Return the [X, Y] coordinate for the center point of the cell that contains the specified text.  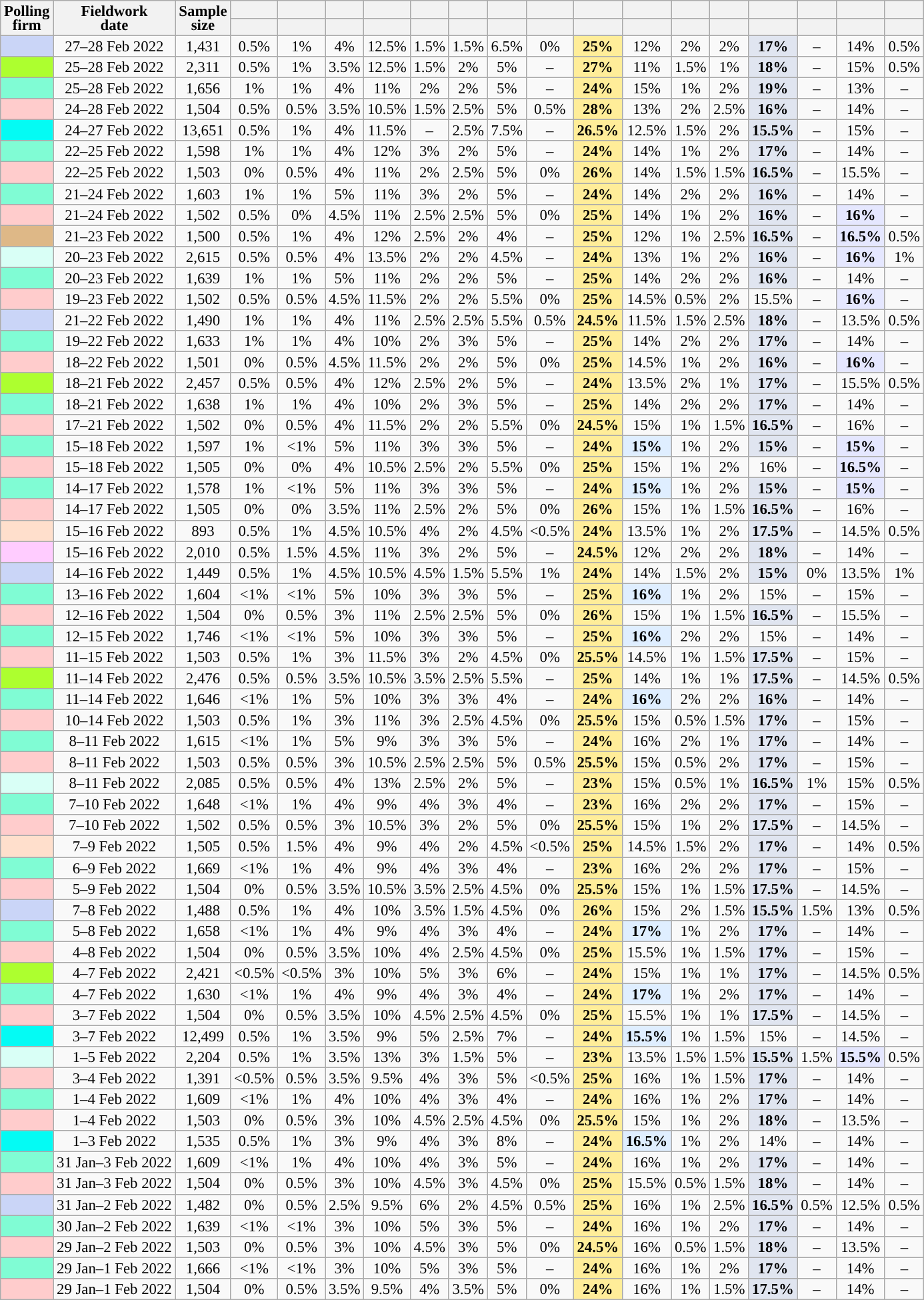
13,651 [203, 131]
1,615 [203, 741]
28% [597, 109]
2,421 [203, 973]
2,457 [203, 383]
2,204 [203, 1057]
3–4 Feb 2022 [115, 1079]
1,656 [203, 89]
2,010 [203, 552]
1,597 [203, 447]
26.5% [597, 131]
1,648 [203, 805]
24–28 Feb 2022 [115, 109]
1,746 [203, 636]
27–28 Feb 2022 [115, 47]
19–22 Feb 2022 [115, 341]
4–8 Feb 2022 [115, 952]
1,630 [203, 994]
893 [203, 531]
7% [507, 1036]
1,638 [203, 405]
2,615 [203, 257]
1,666 [203, 1268]
1,500 [203, 236]
13–16 Feb 2022 [115, 594]
7.5% [507, 131]
7–8 Feb 2022 [115, 910]
Pollingfirm [27, 19]
2,476 [203, 678]
1,604 [203, 594]
2,311 [203, 67]
1,669 [203, 868]
7–9 Feb 2022 [115, 847]
1,449 [203, 573]
12–15 Feb 2022 [115, 636]
Fieldworkdate [115, 19]
1,535 [203, 1141]
1,658 [203, 931]
1,431 [203, 47]
1,598 [203, 152]
1,488 [203, 910]
1,501 [203, 362]
18–22 Feb 2022 [115, 362]
30 Jan–2 Feb 2022 [115, 1226]
1,490 [203, 320]
24–27 Feb 2022 [115, 131]
14–16 Feb 2022 [115, 573]
10–14 Feb 2022 [115, 721]
21–22 Feb 2022 [115, 320]
21–23 Feb 2022 [115, 236]
1,603 [203, 194]
12,499 [203, 1036]
19–23 Feb 2022 [115, 299]
17–21 Feb 2022 [115, 425]
1–5 Feb 2022 [115, 1057]
5–8 Feb 2022 [115, 931]
12–16 Feb 2022 [115, 615]
8% [507, 1141]
6–9 Feb 2022 [115, 868]
5–9 Feb 2022 [115, 889]
19% [773, 89]
Samplesize [203, 19]
1–3 Feb 2022 [115, 1141]
6.5% [507, 47]
27% [597, 67]
1,391 [203, 1079]
1,578 [203, 489]
1,633 [203, 341]
2,085 [203, 783]
1,646 [203, 699]
31 Jan–2 Feb 2022 [115, 1205]
11–15 Feb 2022 [115, 657]
29 Jan–2 Feb 2022 [115, 1247]
1,482 [203, 1205]
